Detect which cell encompasses the target text, then output its [X, Y] center coordinate. 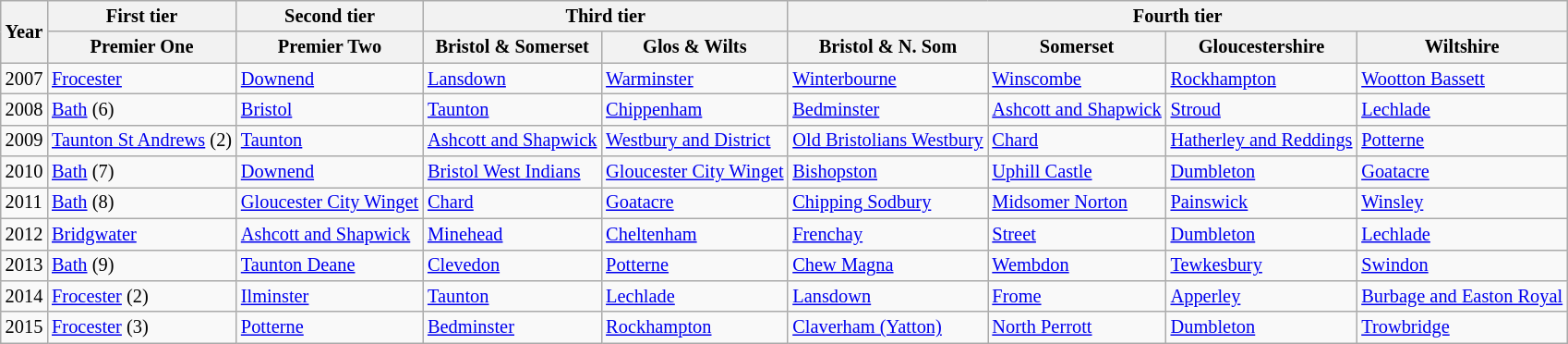
Bristol [330, 109]
Wootton Bassett [1462, 79]
Bridgwater [142, 234]
Westbury and District [694, 141]
Painswick [1261, 203]
Trowbridge [1462, 327]
2012 [24, 234]
Second tier [330, 16]
2009 [24, 141]
Bath (7) [142, 172]
Somerset [1077, 47]
Gloucestershire [1261, 47]
North Perrott [1077, 327]
2008 [24, 109]
Frome [1077, 296]
Swindon [1462, 265]
Bath (8) [142, 203]
Ilminster [330, 296]
Street [1077, 234]
Chippenham [694, 109]
Frocester [142, 79]
Frocester (3) [142, 327]
Minehead [512, 234]
Taunton St Andrews (2) [142, 141]
Premier Two [330, 47]
Taunton Deane [330, 265]
Wembdon [1077, 265]
2013 [24, 265]
Bristol & Somerset [512, 47]
Year [24, 31]
Chipping Sodbury [887, 203]
Apperley [1261, 296]
Winterbourne [887, 79]
Bath (6) [142, 109]
Premier One [142, 47]
2007 [24, 79]
Frocester (2) [142, 296]
Bishopston [887, 172]
Stroud [1261, 109]
Cheltenham [694, 234]
Midsomer Norton [1077, 203]
Hatherley and Reddings [1261, 141]
2011 [24, 203]
Fourth tier [1177, 16]
Bristol West Indians [512, 172]
2014 [24, 296]
Clevedon [512, 265]
2015 [24, 327]
Third tier [606, 16]
Warminster [694, 79]
Old Bristolians Westbury [887, 141]
Bath (9) [142, 265]
Burbage and Easton Royal [1462, 296]
Uphill Castle [1077, 172]
Chew Magna [887, 265]
First tier [142, 16]
2010 [24, 172]
Wiltshire [1462, 47]
Tewkesbury [1261, 265]
Bristol & N. Som [887, 47]
Glos & Wilts [694, 47]
Frenchay [887, 234]
Winscombe [1077, 79]
Winsley [1462, 203]
Claverham (Yatton) [887, 327]
